Extract the [X, Y] coordinate from the center of the cell holding the provided text.  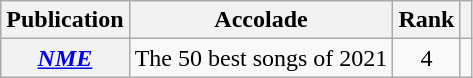
Publication [65, 20]
4 [426, 58]
Accolade [261, 20]
The 50 best songs of 2021 [261, 58]
Rank [426, 20]
NME [65, 58]
